Identify which cell holds the provided text, then report its [x, y] central coordinate. 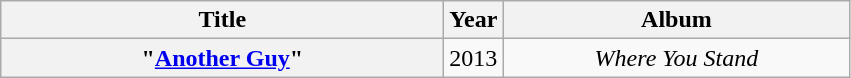
Year [474, 20]
2013 [474, 58]
Title [222, 20]
Album [676, 20]
Where You Stand [676, 58]
"Another Guy" [222, 58]
